Detect which cell encompasses the target text, then output its (X, Y) center coordinate. 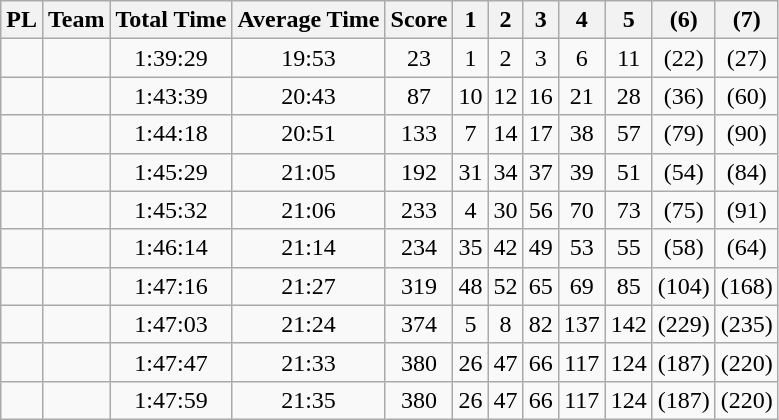
(60) (746, 96)
10 (470, 96)
1:46:14 (171, 248)
70 (582, 210)
(54) (684, 172)
1:47:16 (171, 286)
69 (582, 286)
137 (582, 324)
(79) (684, 134)
(168) (746, 286)
(235) (746, 324)
31 (470, 172)
85 (628, 286)
34 (506, 172)
(22) (684, 58)
(91) (746, 210)
28 (628, 96)
(27) (746, 58)
35 (470, 248)
133 (419, 134)
7 (470, 134)
14 (506, 134)
23 (419, 58)
20:51 (308, 134)
1:47:47 (171, 362)
21 (582, 96)
65 (540, 286)
374 (419, 324)
42 (506, 248)
73 (628, 210)
PL (22, 20)
(90) (746, 134)
39 (582, 172)
1:43:39 (171, 96)
57 (628, 134)
233 (419, 210)
234 (419, 248)
21:06 (308, 210)
53 (582, 248)
(6) (684, 20)
21:05 (308, 172)
142 (628, 324)
(104) (684, 286)
55 (628, 248)
17 (540, 134)
21:14 (308, 248)
52 (506, 286)
1:39:29 (171, 58)
1:45:32 (171, 210)
12 (506, 96)
(58) (684, 248)
21:27 (308, 286)
(229) (684, 324)
38 (582, 134)
Average Time (308, 20)
(7) (746, 20)
Total Time (171, 20)
11 (628, 58)
8 (506, 324)
6 (582, 58)
(75) (684, 210)
48 (470, 286)
(84) (746, 172)
1:45:29 (171, 172)
30 (506, 210)
21:24 (308, 324)
82 (540, 324)
21:33 (308, 362)
1:47:59 (171, 400)
20:43 (308, 96)
1:44:18 (171, 134)
319 (419, 286)
49 (540, 248)
(36) (684, 96)
192 (419, 172)
87 (419, 96)
51 (628, 172)
21:35 (308, 400)
19:53 (308, 58)
1:47:03 (171, 324)
16 (540, 96)
37 (540, 172)
Team (76, 20)
(64) (746, 248)
Score (419, 20)
56 (540, 210)
